Identify which cell holds the provided text, then report its [x, y] central coordinate. 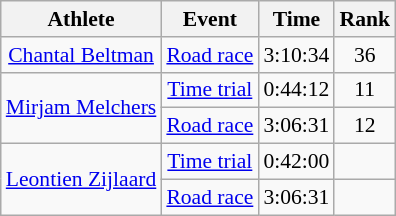
Leontien Zijlaard [82, 180]
Event [210, 19]
Mirjam Melchers [82, 108]
12 [364, 126]
Rank [364, 19]
0:44:12 [296, 90]
Time [296, 19]
36 [364, 55]
0:42:00 [296, 162]
Chantal Beltman [82, 55]
11 [364, 90]
3:10:34 [296, 55]
Athlete [82, 19]
